Extract the [x, y] coordinate from the center of the cell holding the provided text.  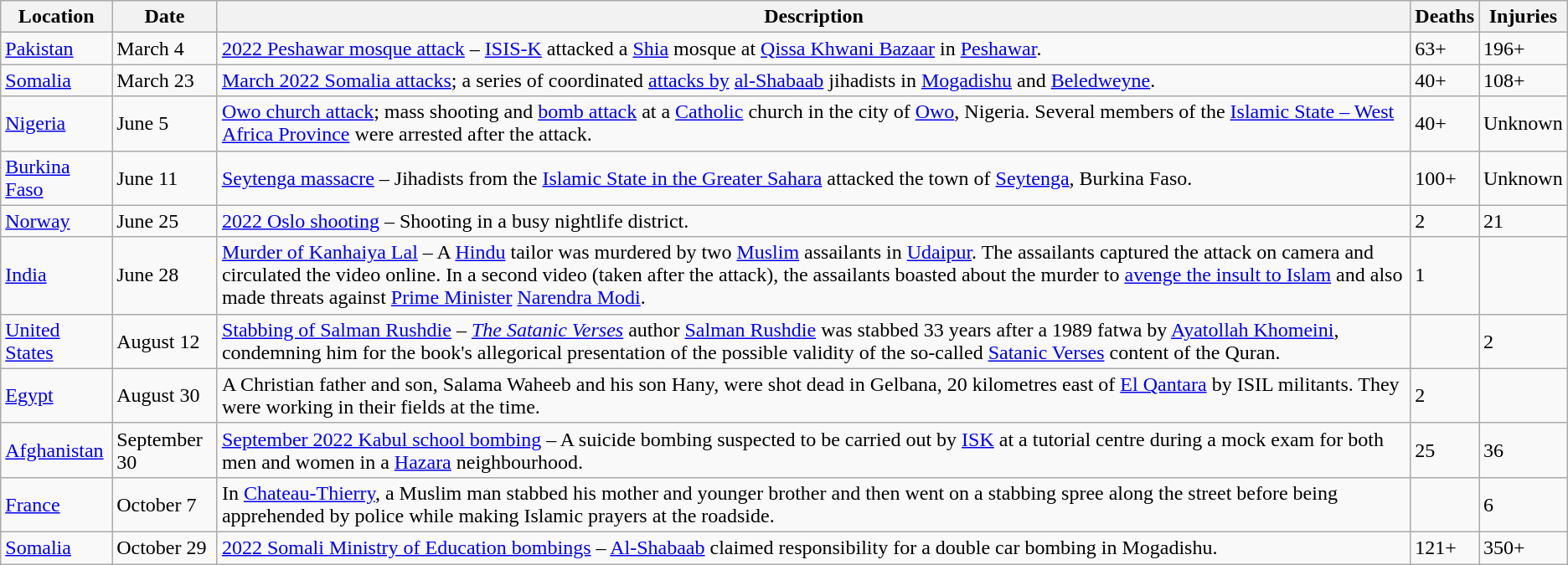
108+ [1524, 80]
August 30 [165, 395]
October 7 [165, 504]
June 28 [165, 275]
March 23 [165, 80]
2022 Oslo shooting – Shooting in a busy nightlife district. [813, 221]
6 [1524, 504]
121+ [1445, 547]
Description [813, 17]
Deaths [1445, 17]
1 [1445, 275]
October 29 [165, 547]
March 2022 Somalia attacks; a series of coordinated attacks by al-Shabaab jihadists in Mogadishu and Beledweyne. [813, 80]
2022 Somali Ministry of Education bombings – Al-Shabaab claimed responsibility for a double car bombing in Mogadishu. [813, 547]
India [57, 275]
36 [1524, 450]
Date [165, 17]
2022 Peshawar mosque attack – ISIS-K attacked a Shia mosque at Qissa Khwani Bazaar in Peshawar. [813, 49]
Seytenga massacre – Jihadists from the Islamic State in the Greater Sahara attacked the town of Seytenga, Burkina Faso. [813, 177]
Location [57, 17]
Afghanistan [57, 450]
France [57, 504]
Egypt [57, 395]
Burkina Faso [57, 177]
June 25 [165, 221]
June 11 [165, 177]
100+ [1445, 177]
63+ [1445, 49]
Injuries [1524, 17]
September 30 [165, 450]
350+ [1524, 547]
March 4 [165, 49]
Norway [57, 221]
Pakistan [57, 49]
21 [1524, 221]
25 [1445, 450]
August 12 [165, 342]
June 5 [165, 124]
United States [57, 342]
Nigeria [57, 124]
196+ [1524, 49]
